Capture the cell that displays the provided text and extract its (X, Y) central coordinate. 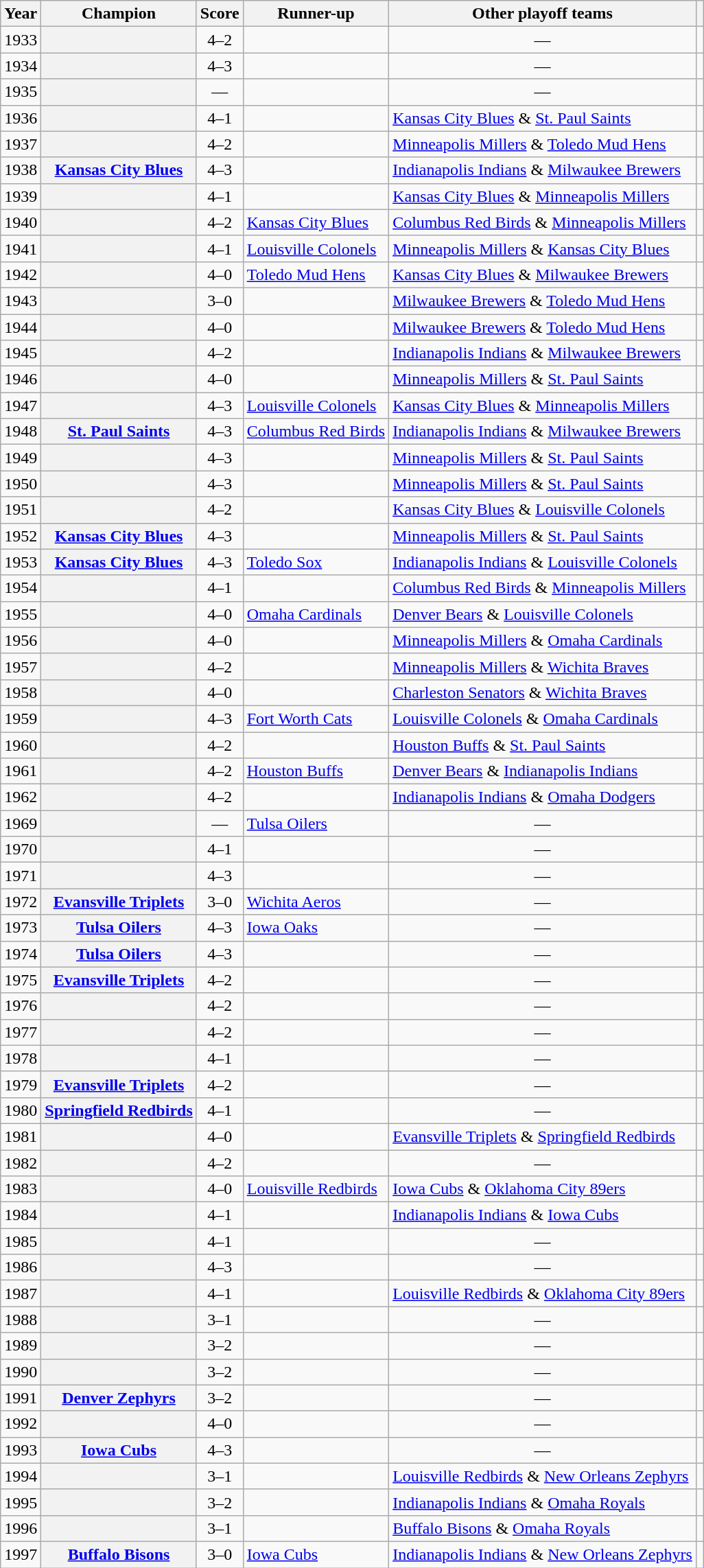
1980 (21, 1110)
1958 (21, 692)
1997 (21, 1554)
Score (220, 14)
Denver Bears & Indianapolis Indians (543, 771)
Louisville Redbirds & Oklahoma City 89ers (543, 1294)
1978 (21, 1058)
1948 (21, 432)
1977 (21, 1032)
Kansas City Blues & Louisville Colonels (543, 510)
1972 (21, 902)
Kansas City Blues & St. Paul Saints (543, 118)
1945 (21, 353)
1985 (21, 1241)
1933 (21, 40)
Omaha Cardinals (316, 614)
1947 (21, 406)
1969 (21, 823)
1955 (21, 614)
1984 (21, 1215)
1937 (21, 144)
Houston Buffs & St. Paul Saints (543, 745)
1940 (21, 222)
1970 (21, 850)
Kansas City Blues & Milwaukee Brewers (543, 274)
Toledo Mud Hens (316, 274)
Indianapolis Indians & Iowa Cubs (543, 1215)
Indianapolis Indians & New Orleans Zephyrs (543, 1554)
1942 (21, 274)
1954 (21, 588)
1981 (21, 1136)
St. Paul Saints (119, 432)
Indianapolis Indians & Louisville Colonels (543, 562)
1993 (21, 1450)
1939 (21, 196)
Evansville Triplets & Springfield Redbirds (543, 1136)
1991 (21, 1398)
1989 (21, 1346)
Wichita Aeros (316, 902)
1960 (21, 745)
1973 (21, 928)
Buffalo Bisons (119, 1554)
Charleston Senators & Wichita Braves (543, 692)
1943 (21, 301)
1959 (21, 718)
Fort Worth Cats (316, 718)
1946 (21, 379)
Minneapolis Millers & Toledo Mud Hens (543, 144)
1962 (21, 797)
1938 (21, 170)
1994 (21, 1476)
1950 (21, 484)
1936 (21, 118)
1944 (21, 327)
Indianapolis Indians & Omaha Royals (543, 1502)
1983 (21, 1189)
Louisville Colonels & Omaha Cardinals (543, 718)
Indianapolis Indians & Omaha Dodgers (543, 797)
1934 (21, 66)
1949 (21, 458)
Minneapolis Millers & Wichita Braves (543, 666)
Columbus Red Birds (316, 432)
1971 (21, 876)
1975 (21, 980)
Year (21, 14)
1982 (21, 1163)
1992 (21, 1424)
1953 (21, 562)
Denver Zephyrs (119, 1398)
Springfield Redbirds (119, 1110)
1961 (21, 771)
Runner-up (316, 14)
Toledo Sox (316, 562)
1941 (21, 248)
1974 (21, 954)
1935 (21, 92)
Iowa Cubs & Oklahoma City 89ers (543, 1189)
1990 (21, 1372)
Iowa Oaks (316, 928)
1995 (21, 1502)
Minneapolis Millers & Kansas City Blues (543, 248)
Minneapolis Millers & Omaha Cardinals (543, 640)
1956 (21, 640)
Buffalo Bisons & Omaha Royals (543, 1528)
Houston Buffs (316, 771)
1979 (21, 1084)
1951 (21, 510)
1996 (21, 1528)
Other playoff teams (543, 14)
Louisville Redbirds (316, 1189)
1988 (21, 1320)
Denver Bears & Louisville Colonels (543, 614)
1976 (21, 1006)
1986 (21, 1267)
1952 (21, 536)
1957 (21, 666)
1987 (21, 1294)
Champion (119, 14)
Louisville Redbirds & New Orleans Zephyrs (543, 1476)
